Provide the (x, y) coordinate of the cell's center where the given text is located.  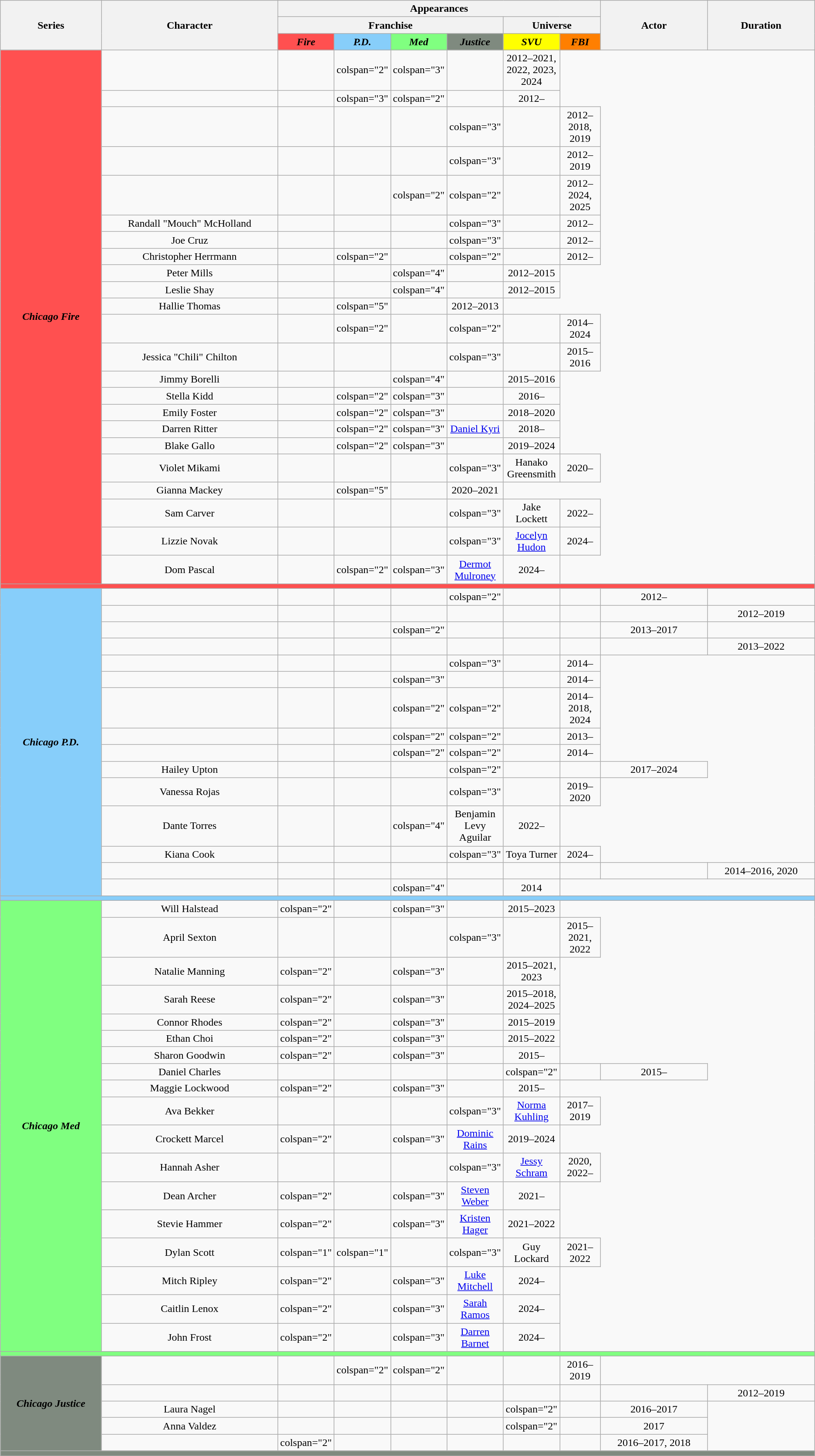
Will Halstead (190, 909)
2015–2018, 2024–2025 (532, 1000)
Dominic Rains (475, 1139)
Guy Lockard (532, 1252)
2017–2024 (654, 769)
Dom Pascal (190, 569)
Chicago P.D. (51, 742)
2012–2013 (475, 306)
2012–2021, 2022, 2023, 2024 (532, 70)
Gianna Mackey (190, 490)
Hailey Upton (190, 769)
2014–2018, 2024 (580, 708)
Jake Lockett (532, 513)
Sarah Ramos (475, 1309)
Dante Torres (190, 826)
2017–2019 (580, 1110)
Mitch Ripley (190, 1280)
Luke Mitchell (475, 1280)
2020, 2022– (580, 1167)
Kristen Hager (475, 1224)
Character (190, 25)
Chicago Med (51, 1126)
Leslie Shay (190, 289)
Hannah Asher (190, 1167)
2016–2017, 2018 (654, 1443)
2012–2024, 2025 (580, 195)
Daniel Charles (190, 1072)
2021– (532, 1196)
Darren Barnet (475, 1337)
Norma Kuhling (532, 1110)
Med (419, 42)
Daniel Kyri (475, 429)
Christopher Herrmann (190, 256)
Jessy Schram (532, 1167)
Joe Cruz (190, 240)
Kiana Cook (190, 854)
Peter Mills (190, 273)
2015–2021, 2023 (532, 971)
Maggie Lockwood (190, 1088)
Chicago Justice (51, 1404)
Actor (654, 25)
Ethan Choi (190, 1039)
Emily Foster (190, 413)
Ava Bekker (190, 1110)
2018–2020 (532, 413)
Randall "Mouch" McHolland (190, 223)
2020– (580, 468)
Justice (475, 42)
Violet Mikami (190, 468)
Crockett Marcel (190, 1139)
2018– (532, 429)
Toya Turner (532, 854)
Anna Valdez (190, 1426)
Dermot Mulroney (475, 569)
Natalie Manning (190, 971)
Dylan Scott (190, 1252)
Franchise (391, 25)
Blake Gallo (190, 446)
April Sexton (190, 937)
Stevie Hammer (190, 1224)
2015–2021, 2022 (580, 937)
2014–2016, 2020 (761, 871)
2013– (580, 736)
2013–2022 (761, 647)
2016– (532, 396)
2019–2020 (580, 792)
2014–2024 (580, 329)
2013–2017 (654, 630)
Dean Archer (190, 1196)
P.D. (362, 42)
2017 (654, 1426)
Sharon Goodwin (190, 1055)
Appearances (439, 9)
Jocelyn Hudon (532, 541)
FBI (580, 42)
Hanako Greensmith (532, 468)
Lizzie Novak (190, 541)
Laura Nagel (190, 1409)
Sarah Reese (190, 1000)
2012–2018, 2019 (580, 127)
Jimmy Borelli (190, 379)
Duration (761, 25)
Vanessa Rojas (190, 792)
Darren Ritter (190, 429)
2015–2019 (532, 1022)
Steven Weber (475, 1196)
Universe (552, 25)
Series (51, 25)
2014 (532, 887)
Caitlin Lenox (190, 1309)
2016–2017 (654, 1409)
Stella Kidd (190, 396)
2020–2021 (475, 490)
2015–2023 (532, 909)
Hallie Thomas (190, 306)
2015–2022 (532, 1039)
Connor Rhodes (190, 1022)
Jessica "Chili" Chilton (190, 357)
Chicago Fire (51, 317)
John Frost (190, 1337)
Benjamin Levy Aguilar (475, 826)
2016–2019 (580, 1371)
Fire (306, 42)
Sam Carver (190, 513)
SVU (532, 42)
